Search for the cell housing the specified text and yield its (x, y) center coordinate. 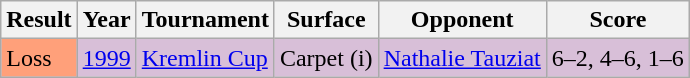
Surface (326, 20)
Kremlin Cup (205, 58)
Opponent (462, 20)
Tournament (205, 20)
6–2, 4–6, 1–6 (618, 58)
Result (39, 20)
Nathalie Tauziat (462, 58)
1999 (106, 58)
Carpet (i) (326, 58)
Score (618, 20)
Year (106, 20)
Loss (39, 58)
